Find where the given text appears and provide that cell's center as [X, Y] coordinate. 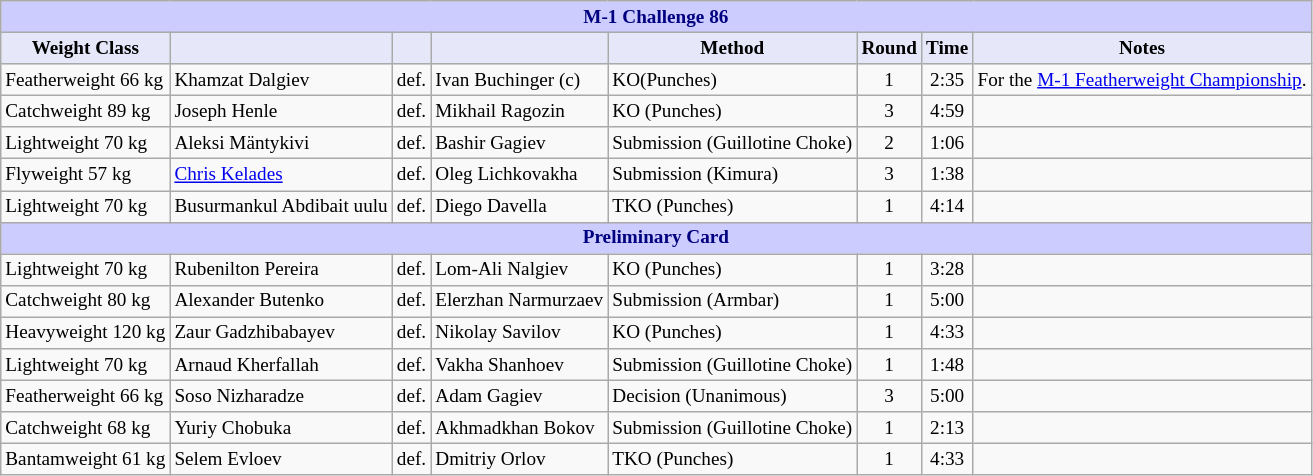
Khamzat Dalgiev [281, 80]
1:48 [946, 365]
Bantamweight 61 kg [86, 460]
2:13 [946, 428]
Chris Kelades [281, 175]
For the M-1 Featherweight Championship. [1142, 80]
Yuriy Chobuka [281, 428]
Rubenilton Pereira [281, 270]
Joseph Henle [281, 111]
Decision (Unanimous) [732, 396]
Lom-Ali Nalgiev [520, 270]
Bashir Gagiev [520, 143]
4:14 [946, 206]
Dmitriy Orlov [520, 460]
KO(Punches) [732, 80]
Aleksi Mäntykivi [281, 143]
4:59 [946, 111]
Zaur Gadzhibabayev [281, 333]
Flyweight 57 kg [86, 175]
Selem Evloev [281, 460]
Ivan Buchinger (c) [520, 80]
3:28 [946, 270]
Elerzhan Narmurzaev [520, 301]
Notes [1142, 48]
1:06 [946, 143]
Mikhail Ragozin [520, 111]
Submission (Armbar) [732, 301]
Catchweight 80 kg [86, 301]
Vakha Shanhoev [520, 365]
Heavyweight 120 kg [86, 333]
Diego Davella [520, 206]
Catchweight 89 kg [86, 111]
2:35 [946, 80]
Time [946, 48]
Submission (Kimura) [732, 175]
Adam Gagiev [520, 396]
Busurmankul Abdibait uulu [281, 206]
Alexander Butenko [281, 301]
1:38 [946, 175]
Arnaud Kherfallah [281, 365]
Method [732, 48]
Preliminary Card [656, 238]
Round [890, 48]
Catchweight 68 kg [86, 428]
2 [890, 143]
Weight Class [86, 48]
Oleg Lichkovakha [520, 175]
Akhmadkhan Bokov [520, 428]
Nikolay Savilov [520, 333]
M-1 Challenge 86 [656, 17]
Soso Nizharadze [281, 396]
